From the cell containing the given text, extract its center point as (x, y) coordinate. 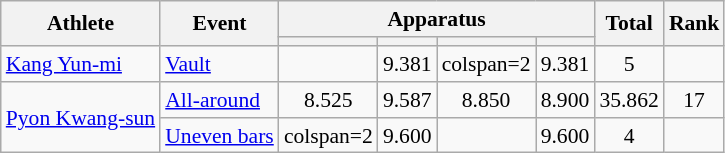
colspan=2 (486, 64)
8.900 (566, 100)
Vault (220, 64)
Total (628, 24)
8.525 (328, 100)
Apparatus (437, 19)
9.587 (408, 100)
Pyon Kwang-sun (80, 118)
8.850 (486, 100)
Athlete (80, 24)
Kang Yun-mi (80, 64)
35.862 (628, 100)
5 (628, 64)
All-around (220, 100)
17 (694, 100)
Rank (694, 24)
Event (220, 24)
